Return [X, Y] of the center of cell containing provided text 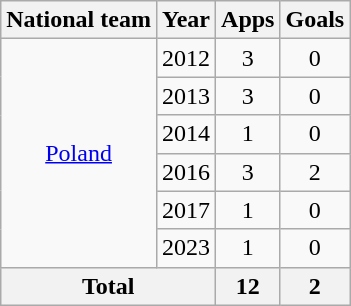
2012 [186, 58]
Total [108, 286]
Apps [248, 20]
Year [186, 20]
2016 [186, 172]
2017 [186, 210]
2013 [186, 96]
Poland [79, 153]
2023 [186, 248]
2014 [186, 134]
12 [248, 286]
National team [79, 20]
Goals [315, 20]
